Output the (x, y) coordinate of the center of the cell containing the given text.  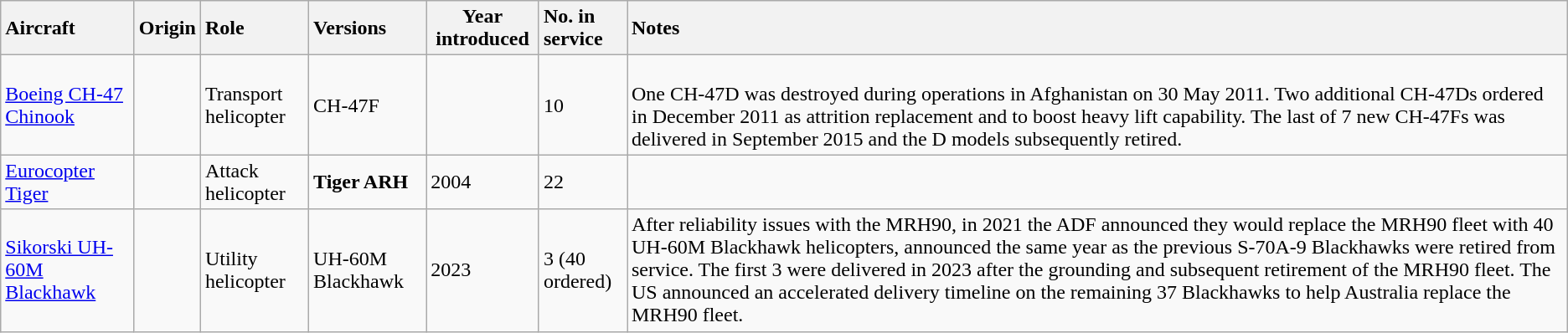
Eurocopter Tiger (68, 182)
3 (40 ordered) (583, 270)
CH-47F (368, 105)
Utility helicopter (255, 270)
Aircraft (68, 28)
Origin (168, 28)
UH-60M Blackhawk (368, 270)
Year introduced (482, 28)
No. in service (583, 28)
Notes (1097, 28)
Role (255, 28)
22 (583, 182)
Tiger ARH (368, 182)
2004 (482, 182)
Transport helicopter (255, 105)
10 (583, 105)
2023 (482, 270)
Sikorski UH-60M Blackhawk (68, 270)
Boeing CH-47 Chinook (68, 105)
Versions (368, 28)
Attack helicopter (255, 182)
